Output the (x, y) coordinate of the center of the cell containing the given text.  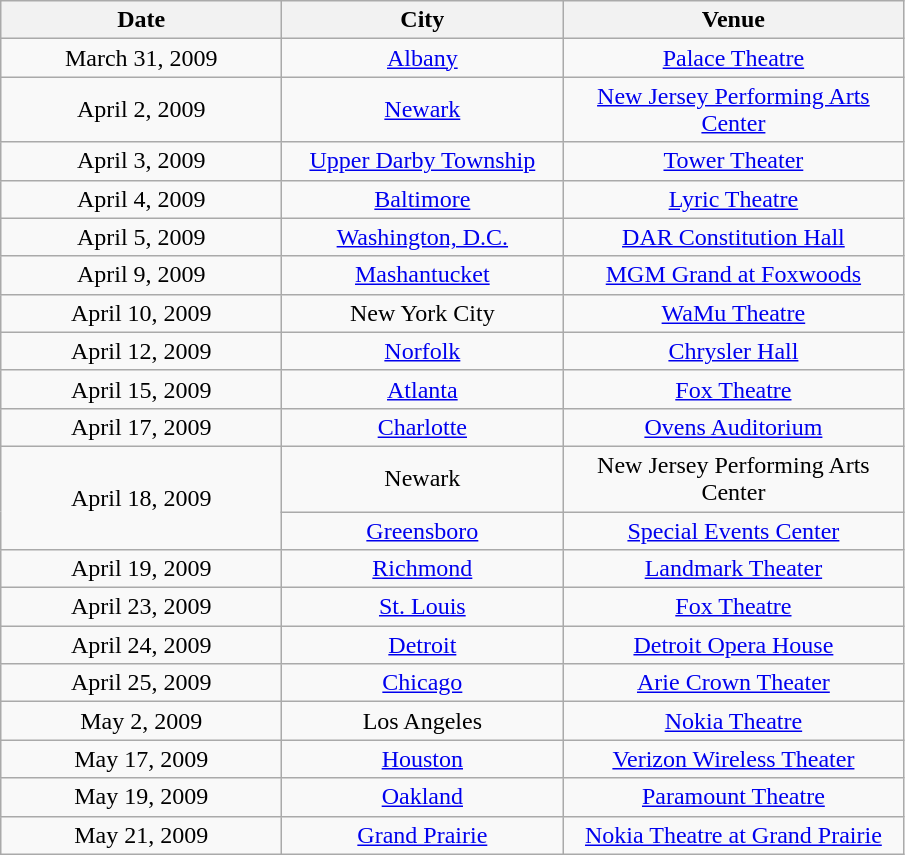
May 2, 2009 (142, 721)
Detroit (422, 645)
DAR Constitution Hall (734, 237)
Atlanta (422, 389)
Greensboro (422, 531)
May 21, 2009 (142, 835)
Los Angeles (422, 721)
April 9, 2009 (142, 275)
Baltimore (422, 199)
Landmark Theater (734, 569)
April 2, 2009 (142, 110)
Nokia Theatre (734, 721)
Albany (422, 58)
Chrysler Hall (734, 351)
Upper Darby Township (422, 161)
Verizon Wireless Theater (734, 759)
Oakland (422, 797)
Grand Prairie (422, 835)
April 12, 2009 (142, 351)
Detroit Opera House (734, 645)
April 4, 2009 (142, 199)
MGM Grand at Foxwoods (734, 275)
Richmond (422, 569)
Lyric Theatre (734, 199)
Venue (734, 20)
April 18, 2009 (142, 498)
April 25, 2009 (142, 683)
April 24, 2009 (142, 645)
April 15, 2009 (142, 389)
Date (142, 20)
Norfolk (422, 351)
May 19, 2009 (142, 797)
Mashantucket (422, 275)
April 5, 2009 (142, 237)
Paramount Theatre (734, 797)
April 23, 2009 (142, 607)
Ovens Auditorium (734, 427)
April 19, 2009 (142, 569)
Chicago (422, 683)
Nokia Theatre at Grand Prairie (734, 835)
WaMu Theatre (734, 313)
Special Events Center (734, 531)
New York City (422, 313)
St. Louis (422, 607)
Palace Theatre (734, 58)
Tower Theater (734, 161)
Charlotte (422, 427)
Arie Crown Theater (734, 683)
City (422, 20)
April 10, 2009 (142, 313)
Houston (422, 759)
April 17, 2009 (142, 427)
May 17, 2009 (142, 759)
April 3, 2009 (142, 161)
March 31, 2009 (142, 58)
Washington, D.C. (422, 237)
